Return the [x, y] coordinate for the center point of the cell that contains the specified text.  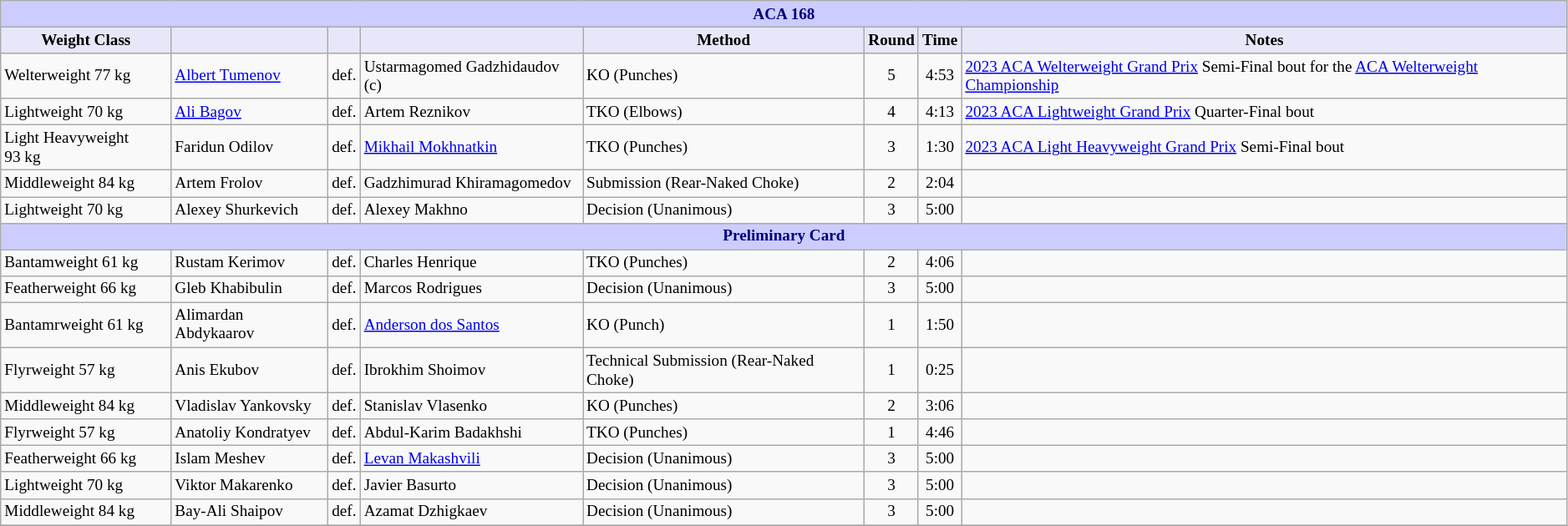
Gadzhimurad Khiramagomedov [471, 184]
Viktor Makarenko [250, 485]
Alexey Makhno [471, 210]
2:04 [939, 184]
Artem Reznikov [471, 112]
Mikhail Mokhnatkin [471, 148]
2023 ACA Light Heavyweight Grand Prix Semi-Final bout [1265, 148]
TKO (Elbows) [723, 112]
Levan Makashvili [471, 459]
Bantamweight 61 kg [86, 263]
Light Heavyweight 93 kg [86, 148]
Ustarmagomed Gadzhidaudov (c) [471, 76]
Ibrokhim Shoimov [471, 370]
Method [723, 40]
Alimardan Abdykaarov [250, 325]
Albert Tumenov [250, 76]
Notes [1265, 40]
Islam Meshev [250, 459]
Technical Submission (Rear-Naked Choke) [723, 370]
Rustam Kerimov [250, 263]
4:06 [939, 263]
Preliminary Card [784, 236]
Gleb Khabibulin [250, 289]
2023 ACA Welterweight Grand Prix Semi-Final bout for the ACA Welterweight Championship [1265, 76]
Welterweight 77 kg [86, 76]
Bantamrweight 61 kg [86, 325]
Artem Frolov [250, 184]
Marcos Rodrigues [471, 289]
Vladislav Yankovsky [250, 406]
Alexey Shurkevich [250, 210]
4 [892, 112]
Ali Bagov [250, 112]
Azamat Dzhigkaev [471, 512]
5 [892, 76]
Anatoliy Kondratyev [250, 432]
Stanislav Vlasenko [471, 406]
Javier Basurto [471, 485]
Submission (Rear-Naked Choke) [723, 184]
2023 ACA Lightweight Grand Prix Quarter-Final bout [1265, 112]
1:30 [939, 148]
Faridun Odilov [250, 148]
Time [939, 40]
Weight Class [86, 40]
3:06 [939, 406]
KO (Punch) [723, 325]
1:50 [939, 325]
0:25 [939, 370]
4:13 [939, 112]
ACA 168 [784, 14]
4:53 [939, 76]
Bay-Ali Shaipov [250, 512]
Anderson dos Santos [471, 325]
4:46 [939, 432]
Round [892, 40]
Anis Ekubov [250, 370]
Charles Henrique [471, 263]
Abdul-Karim Badakhshi [471, 432]
